Locate the cell with the specified text and output its (x, y) center coordinate. 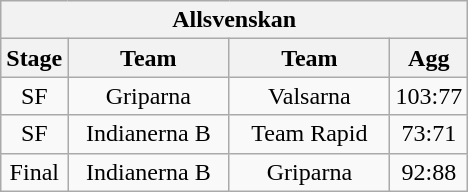
Valsarna (310, 96)
103:77 (429, 96)
92:88 (429, 172)
Stage (34, 58)
Final (34, 172)
Allsvenskan (234, 20)
Team Rapid (310, 134)
Agg (429, 58)
73:71 (429, 134)
